Provide the (X, Y) coordinate of the cell's center where the given text is located.  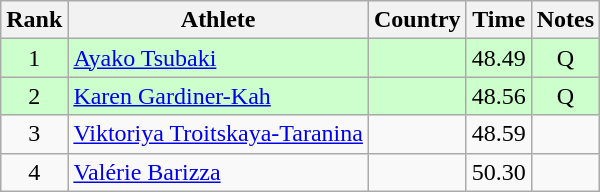
Time (498, 20)
48.56 (498, 96)
Country (417, 20)
50.30 (498, 172)
Notes (565, 20)
3 (34, 134)
48.49 (498, 58)
Athlete (218, 20)
2 (34, 96)
Valérie Barizza (218, 172)
4 (34, 172)
Rank (34, 20)
Ayako Tsubaki (218, 58)
1 (34, 58)
Viktoriya Troitskaya-Taranina (218, 134)
48.59 (498, 134)
Karen Gardiner-Kah (218, 96)
